Output the (X, Y) coordinate of the center of the cell containing the given text.  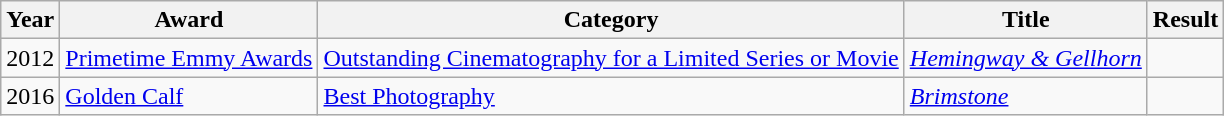
Primetime Emmy Awards (189, 58)
Brimstone (1026, 96)
Title (1026, 20)
Award (189, 20)
Hemingway & Gellhorn (1026, 58)
Golden Calf (189, 96)
Category (611, 20)
Best Photography (611, 96)
Year (30, 20)
Result (1185, 20)
2012 (30, 58)
Outstanding Cinematography for a Limited Series or Movie (611, 58)
2016 (30, 96)
